Output the (x, y) coordinate of the center of the cell containing the given text.  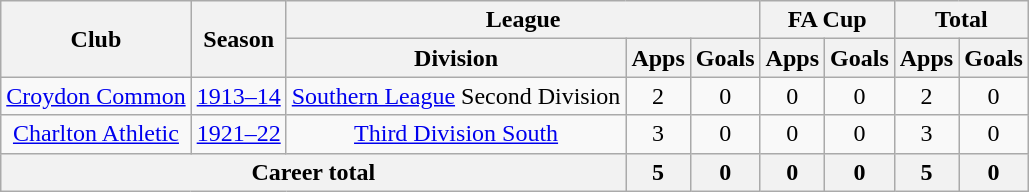
Total (961, 20)
Division (456, 58)
Club (96, 39)
Charlton Athletic (96, 134)
Third Division South (456, 134)
Career total (314, 172)
League (523, 20)
FA Cup (827, 20)
1913–14 (238, 96)
Southern League Second Division (456, 96)
Croydon Common (96, 96)
Season (238, 39)
1921–22 (238, 134)
